Search for the cell housing the specified text and yield its (X, Y) center coordinate. 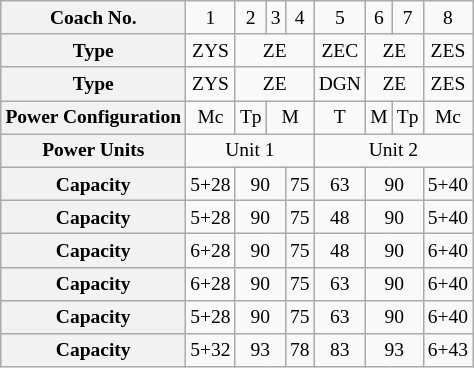
5+32 (211, 350)
6 (380, 18)
Power Units (94, 150)
78 (300, 350)
Power Configuration (94, 118)
7 (408, 18)
T (340, 118)
2 (250, 18)
Unit 1 (250, 150)
Coach No. (94, 18)
1 (211, 18)
83 (340, 350)
8 (448, 18)
Unit 2 (394, 150)
3 (276, 18)
ZEC (340, 50)
5 (340, 18)
6+43 (448, 350)
4 (300, 18)
DGN (340, 84)
